Determine the [X, Y] coordinate at the center of the cell enclosing the given text.  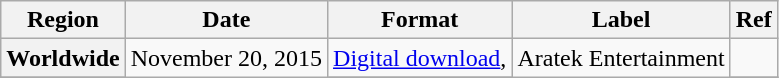
Region [63, 20]
Worldwide [63, 58]
Date [226, 20]
Aratek Entertainment [621, 58]
Label [621, 20]
Format [420, 20]
November 20, 2015 [226, 58]
Digital download, [420, 58]
Ref [754, 20]
